Output the [x, y] coordinate of the center of the cell containing the given text.  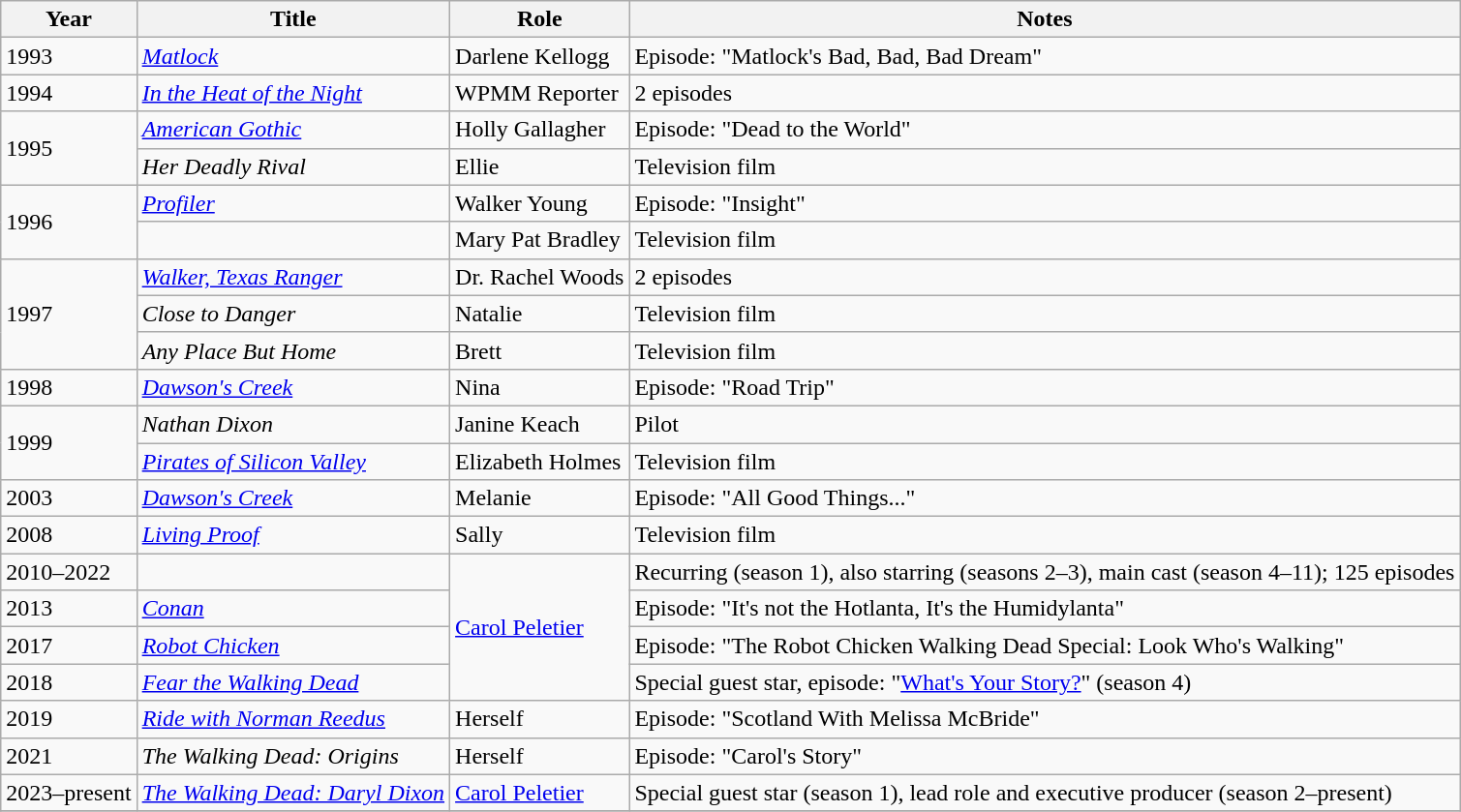
Episode: "Matlock's Bad, Bad, Bad Dream" [1045, 56]
Close to Danger [292, 314]
2003 [69, 498]
2019 [69, 719]
2021 [69, 756]
Natalie [540, 314]
Episode: "Carol's Story" [1045, 756]
Her Deadly Rival [292, 166]
Dr. Rachel Woods [540, 277]
Episode: "All Good Things..." [1045, 498]
Episode: "The Robot Chicken Walking Dead Special: Look Who's Walking" [1045, 646]
Profiler [292, 203]
Special guest star (season 1), lead role and executive producer (season 2–present) [1045, 793]
Walker Young [540, 203]
Episode: "Dead to the World" [1045, 130]
The Walking Dead: Daryl Dixon [292, 793]
Holly Gallagher [540, 130]
Elizabeth Holmes [540, 462]
Sally [540, 535]
Darlene Kellogg [540, 56]
Living Proof [292, 535]
Brett [540, 350]
Episode: "It's not the Hotlanta, It's the Humidylanta" [1045, 609]
Robot Chicken [292, 646]
Mary Pat Bradley [540, 240]
2008 [69, 535]
2010–2022 [69, 572]
Episode: "Scotland With Melissa McBride" [1045, 719]
1995 [69, 148]
1996 [69, 222]
Role [540, 19]
1998 [69, 387]
Year [69, 19]
1994 [69, 93]
Pirates of Silicon Valley [292, 462]
Recurring (season 1), also starring (seasons 2–3), main cast (season 4–11); 125 episodes [1045, 572]
The Walking Dead: Origins [292, 756]
Ride with Norman Reedus [292, 719]
Nathan Dixon [292, 424]
Matlock [292, 56]
2017 [69, 646]
2023–present [69, 793]
2013 [69, 609]
Fear the Walking Dead [292, 682]
Title [292, 19]
Pilot [1045, 424]
1993 [69, 56]
Ellie [540, 166]
Walker, Texas Ranger [292, 277]
2018 [69, 682]
Any Place But Home [292, 350]
1997 [69, 314]
1999 [69, 442]
Special guest star, episode: "What's Your Story?" (season 4) [1045, 682]
American Gothic [292, 130]
Conan [292, 609]
Notes [1045, 19]
In the Heat of the Night [292, 93]
Melanie [540, 498]
Episode: "Insight" [1045, 203]
Episode: "Road Trip" [1045, 387]
WPMM Reporter [540, 93]
Janine Keach [540, 424]
Nina [540, 387]
